For the text-containing cell, return its midpoint in (x, y) coordinate format. 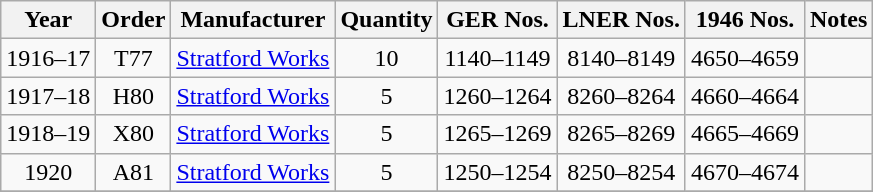
X80 (134, 134)
1140–1149 (498, 58)
1265–1269 (498, 134)
1918–19 (48, 134)
1920 (48, 172)
8260–8264 (621, 96)
8265–8269 (621, 134)
1917–18 (48, 96)
4650–4659 (744, 58)
Year (48, 20)
A81 (134, 172)
1260–1264 (498, 96)
8140–8149 (621, 58)
1916–17 (48, 58)
4665–4669 (744, 134)
1250–1254 (498, 172)
Quantity (386, 20)
10 (386, 58)
4670–4674 (744, 172)
T77 (134, 58)
1946 Nos. (744, 20)
LNER Nos. (621, 20)
Order (134, 20)
Manufacturer (253, 20)
4660–4664 (744, 96)
H80 (134, 96)
GER Nos. (498, 20)
Notes (838, 20)
8250–8254 (621, 172)
